Detect which cell encompasses the target text, then output its (X, Y) center coordinate. 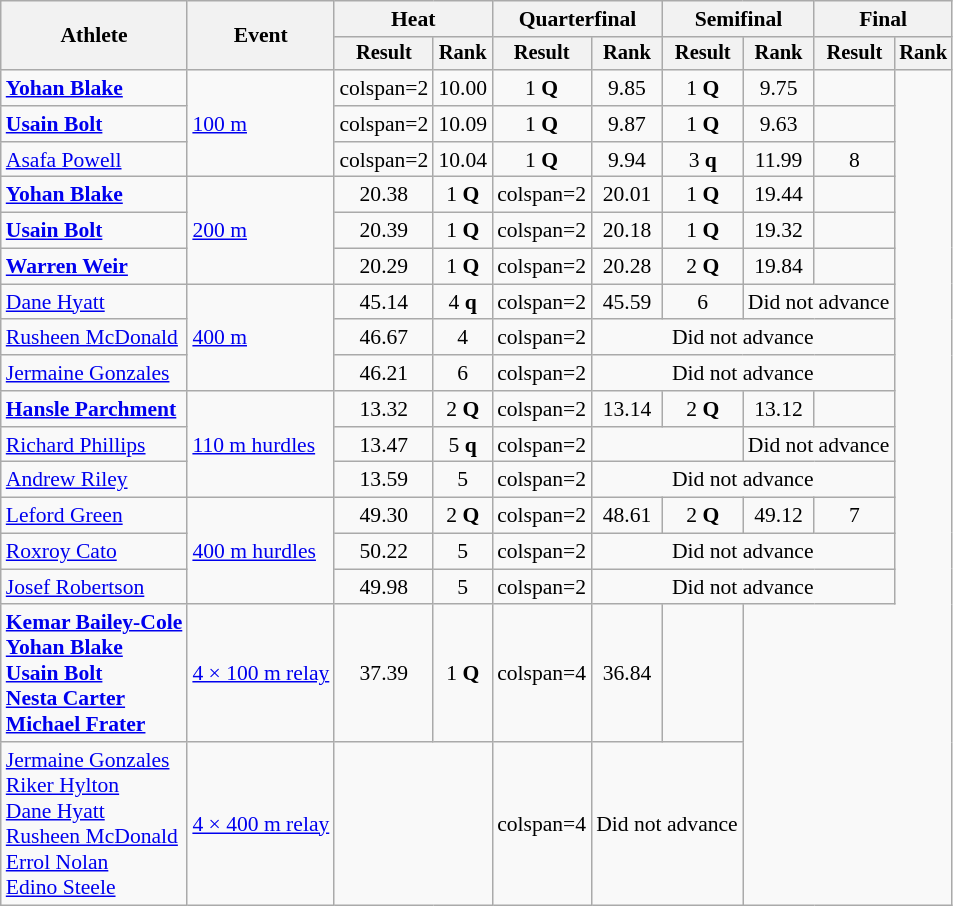
Jermaine GonzalesRiker HyltonDane HyattRusheen McDonaldErrol NolanEdino Steele (94, 824)
400 m (260, 338)
4 × 400 m relay (260, 824)
Event (260, 36)
Andrew Riley (94, 480)
10.04 (462, 160)
49.98 (384, 587)
49.30 (384, 516)
20.01 (627, 195)
20.29 (384, 267)
Roxroy Cato (94, 552)
9.85 (627, 88)
5 q (462, 445)
9.87 (627, 124)
50.22 (384, 552)
Kemar Bailey-ColeYohan BlakeUsain BoltNesta CarterMichael Frater (94, 674)
11.99 (779, 160)
13.59 (384, 480)
Josef Robertson (94, 587)
20.28 (627, 267)
Warren Weir (94, 267)
Semifinal (739, 19)
Heat (413, 19)
10.09 (462, 124)
20.38 (384, 195)
36.84 (627, 674)
9.94 (627, 160)
Rusheen McDonald (94, 338)
Final (883, 19)
200 m (260, 230)
46.21 (384, 373)
9.63 (779, 124)
37.39 (384, 674)
19.44 (779, 195)
19.84 (779, 267)
Quarterfinal (578, 19)
8 (854, 160)
46.67 (384, 338)
7 (854, 516)
3 q (703, 160)
110 m hurdles (260, 444)
Richard Phillips (94, 445)
4 q (462, 302)
Jermaine Gonzales (94, 373)
Asafa Powell (94, 160)
45.14 (384, 302)
400 m hurdles (260, 552)
100 m (260, 124)
Hansle Parchment (94, 409)
13.32 (384, 409)
20.18 (627, 231)
13.12 (779, 409)
Leford Green (94, 516)
20.39 (384, 231)
13.47 (384, 445)
48.61 (627, 516)
Dane Hyatt (94, 302)
45.59 (627, 302)
4 (462, 338)
Athlete (94, 36)
19.32 (779, 231)
4 × 100 m relay (260, 674)
9.75 (779, 88)
10.00 (462, 88)
49.12 (779, 516)
13.14 (627, 409)
